Extract the (x, y) coordinate from the center of the cell holding the provided text.  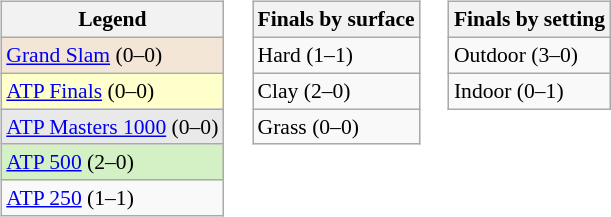
Outdoor (3–0) (530, 55)
Legend (112, 20)
Clay (2–0) (336, 91)
ATP 250 (1–1) (112, 198)
Grass (0–0) (336, 127)
Grand Slam (0–0) (112, 55)
ATP 500 (2–0) (112, 162)
Finals by surface (336, 20)
Finals by setting (530, 20)
Indoor (0–1) (530, 91)
ATP Finals (0–0) (112, 91)
ATP Masters 1000 (0–0) (112, 127)
Hard (1–1) (336, 55)
